Extract the (X, Y) coordinate from the center of the cell holding the provided text.  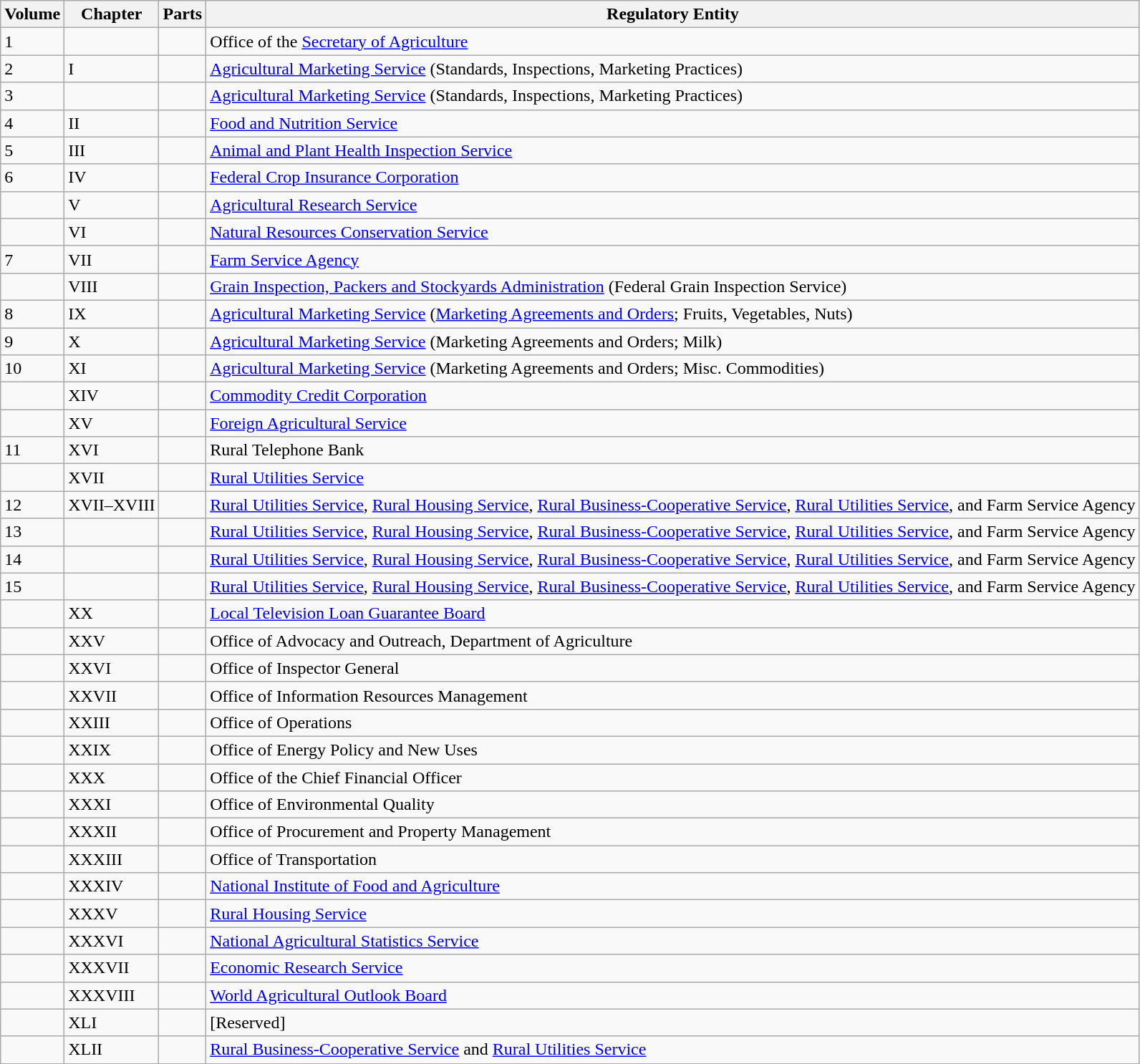
VI (112, 232)
9 (33, 342)
VIII (112, 286)
Agricultural Research Service (673, 205)
Regulatory Entity (673, 14)
XXX (112, 777)
V (112, 205)
XXXIII (112, 859)
Farm Service Agency (673, 259)
Federal Crop Insurance Corporation (673, 178)
Grain Inspection, Packers and Stockyards Administration (Federal Grain Inspection Service) (673, 286)
Agricultural Marketing Service (Marketing Agreements and Orders; Milk) (673, 342)
Economic Research Service (673, 968)
VII (112, 259)
Rural Utilities Service (673, 478)
Office of Procurement and Property Management (673, 832)
5 (33, 150)
Office of the Chief Financial Officer (673, 777)
XXVI (112, 668)
Animal and Plant Health Inspection Service (673, 150)
XV (112, 423)
World Agricultural Outlook Board (673, 995)
15 (33, 586)
1 (33, 42)
Foreign Agricultural Service (673, 423)
XVI (112, 450)
XLII (112, 1050)
Office of Operations (673, 722)
12 (33, 505)
8 (33, 314)
Office of Inspector General (673, 668)
Natural Resources Conservation Service (673, 232)
Commodity Credit Corporation (673, 396)
Parts (183, 14)
14 (33, 559)
XXXIV (112, 886)
Office of Environmental Quality (673, 805)
XX (112, 614)
Rural Business-Cooperative Service and Rural Utilities Service (673, 1050)
7 (33, 259)
National Agricultural Statistics Service (673, 941)
Office of the Secretary of Agriculture (673, 42)
Office of Energy Policy and New Uses (673, 750)
XXXI (112, 805)
Office of Transportation (673, 859)
10 (33, 369)
XXVII (112, 695)
Rural Telephone Bank (673, 450)
13 (33, 532)
XXXVIII (112, 995)
IX (112, 314)
X (112, 342)
Rural Housing Service (673, 914)
XXV (112, 641)
Agricultural Marketing Service (Marketing Agreements and Orders; Fruits, Vegetables, Nuts) (673, 314)
6 (33, 178)
XXIX (112, 750)
XXXII (112, 832)
I (112, 69)
Volume (33, 14)
Office of Information Resources Management (673, 695)
2 (33, 69)
XXXV (112, 914)
Food and Nutrition Service (673, 123)
II (112, 123)
Local Television Loan Guarantee Board (673, 614)
XXXVII (112, 968)
IV (112, 178)
Office of Advocacy and Outreach, Department of Agriculture (673, 641)
Agricultural Marketing Service (Marketing Agreements and Orders; Misc. Commodities) (673, 369)
Chapter (112, 14)
XI (112, 369)
3 (33, 96)
XVII (112, 478)
XVII–XVIII (112, 505)
11 (33, 450)
National Institute of Food and Agriculture (673, 886)
4 (33, 123)
XIV (112, 396)
XLI (112, 1022)
XXIII (112, 722)
III (112, 150)
XXXVI (112, 941)
[Reserved] (673, 1022)
